Locate the cell with the specified text and output its (x, y) center coordinate. 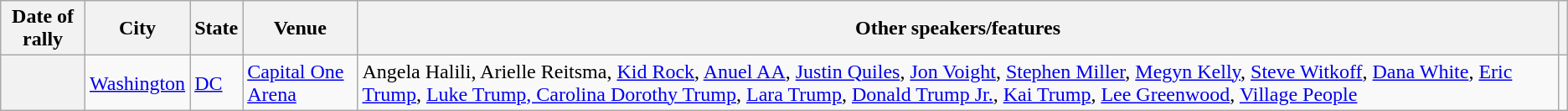
Venue (300, 29)
Capital One Arena (300, 82)
Date of rally (44, 29)
Washington (137, 82)
State (216, 29)
Other speakers/features (958, 29)
City (137, 29)
DC (216, 82)
